Return (X, Y) of the center of cell containing provided text 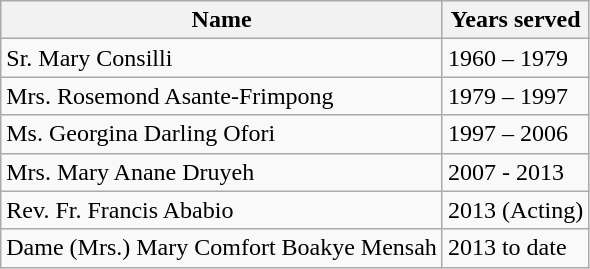
Years served (515, 20)
Name (222, 20)
Rev. Fr. Francis Ababio (222, 210)
1960 – 1979 (515, 58)
Ms. Georgina Darling Ofori (222, 134)
Dame (Mrs.) Mary Comfort Boakye Mensah (222, 248)
Mrs. Mary Anane Druyeh (222, 172)
Mrs. Rosemond Asante-Frimpong (222, 96)
1997 – 2006 (515, 134)
2013 to date (515, 248)
1979 – 1997 (515, 96)
2007 - 2013 (515, 172)
2013 (Acting) (515, 210)
Sr. Mary Consilli (222, 58)
